Pinpoint the cell where the given text exists, returning its (x, y) midpoint coordinate. 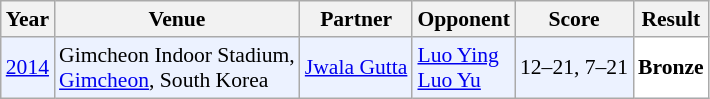
Partner (356, 19)
Opponent (464, 19)
Venue (177, 19)
12–21, 7–21 (574, 68)
Luo Ying Luo Yu (464, 68)
Result (671, 19)
2014 (28, 68)
Score (574, 19)
Gimcheon Indoor Stadium,Gimcheon, South Korea (177, 68)
Year (28, 19)
Jwala Gutta (356, 68)
Bronze (671, 68)
